Detect which cell encompasses the target text, then output its [x, y] center coordinate. 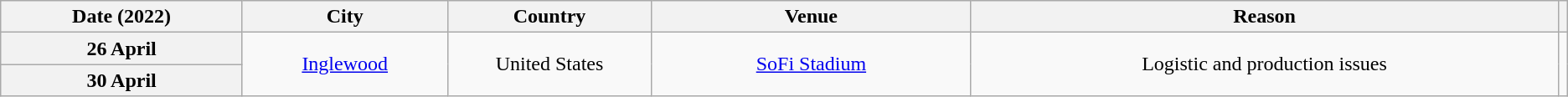
Logistic and production issues [1265, 64]
United States [549, 64]
SoFi Stadium [811, 64]
26 April [122, 48]
City [345, 17]
30 April [122, 80]
Inglewood [345, 64]
Reason [1265, 17]
Country [549, 17]
Date (2022) [122, 17]
Venue [811, 17]
